Determine the [x, y] coordinate at the center of the cell enclosing the given text.  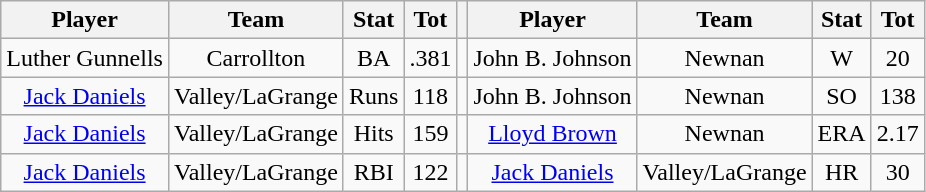
Luther Gunnells [85, 58]
30 [898, 172]
RBI [373, 172]
122 [430, 172]
.381 [430, 58]
Runs [373, 96]
Hits [373, 134]
Carrollton [256, 58]
W [842, 58]
SO [842, 96]
2.17 [898, 134]
BA [373, 58]
Lloyd Brown [552, 134]
ERA [842, 134]
118 [430, 96]
HR [842, 172]
138 [898, 96]
20 [898, 58]
159 [430, 134]
